Provide the (x, y) coordinate of the cell's center where the given text is located.  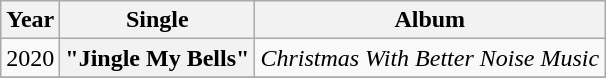
2020 (30, 58)
Single (158, 20)
Christmas With Better Noise Music (430, 58)
Year (30, 20)
Album (430, 20)
"Jingle My Bells" (158, 58)
